Identify which cell holds the provided text, then report its [X, Y] central coordinate. 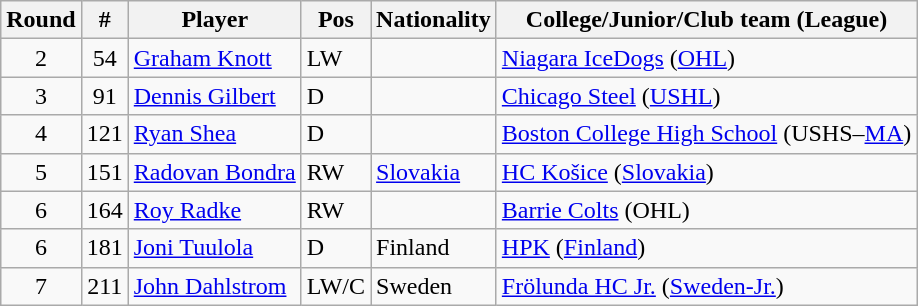
211 [104, 286]
HC Košice (Slovakia) [706, 172]
Player [214, 20]
2 [41, 58]
54 [104, 58]
181 [104, 248]
Pos [336, 20]
121 [104, 134]
91 [104, 96]
Graham Knott [214, 58]
Nationality [434, 20]
Chicago Steel (USHL) [706, 96]
164 [104, 210]
Frölunda HC Jr. (Sweden-Jr.) [706, 286]
4 [41, 134]
3 [41, 96]
John Dahlstrom [214, 286]
Boston College High School (USHS–MA) [706, 134]
Radovan Bondra [214, 172]
Joni Tuulola [214, 248]
HPK (Finland) [706, 248]
Barrie Colts (OHL) [706, 210]
College/Junior/Club team (League) [706, 20]
Slovakia [434, 172]
Niagara IceDogs (OHL) [706, 58]
7 [41, 286]
LW [336, 58]
Dennis Gilbert [214, 96]
Roy Radke [214, 210]
Sweden [434, 286]
Finland [434, 248]
Ryan Shea [214, 134]
5 [41, 172]
151 [104, 172]
LW/C [336, 286]
Round [41, 20]
# [104, 20]
